Pinpoint the cell where the given text exists, returning its (X, Y) midpoint coordinate. 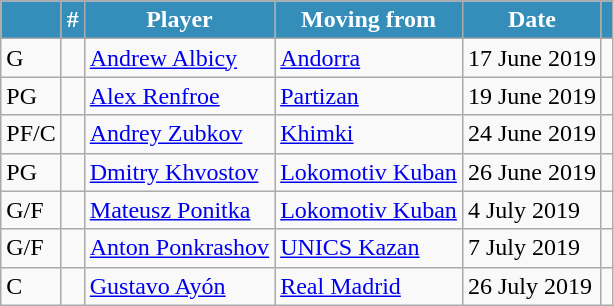
Alex Renfroe (179, 96)
4 July 2019 (532, 210)
Partizan (369, 96)
17 June 2019 (532, 58)
Andrew Albicy (179, 58)
C (31, 286)
26 June 2019 (532, 172)
Anton Ponkrashov (179, 248)
Dmitry Khvostov (179, 172)
G (31, 58)
19 June 2019 (532, 96)
Khimki (369, 134)
PF/C (31, 134)
7 July 2019 (532, 248)
Player (179, 20)
# (72, 20)
Mateusz Ponitka (179, 210)
Andrey Zubkov (179, 134)
Real Madrid (369, 286)
Moving from (369, 20)
26 July 2019 (532, 286)
24 June 2019 (532, 134)
Andorra (369, 58)
UNICS Kazan (369, 248)
Date (532, 20)
Gustavo Ayón (179, 286)
